Provide the [X, Y] coordinate of the cell's center where the given text is located.  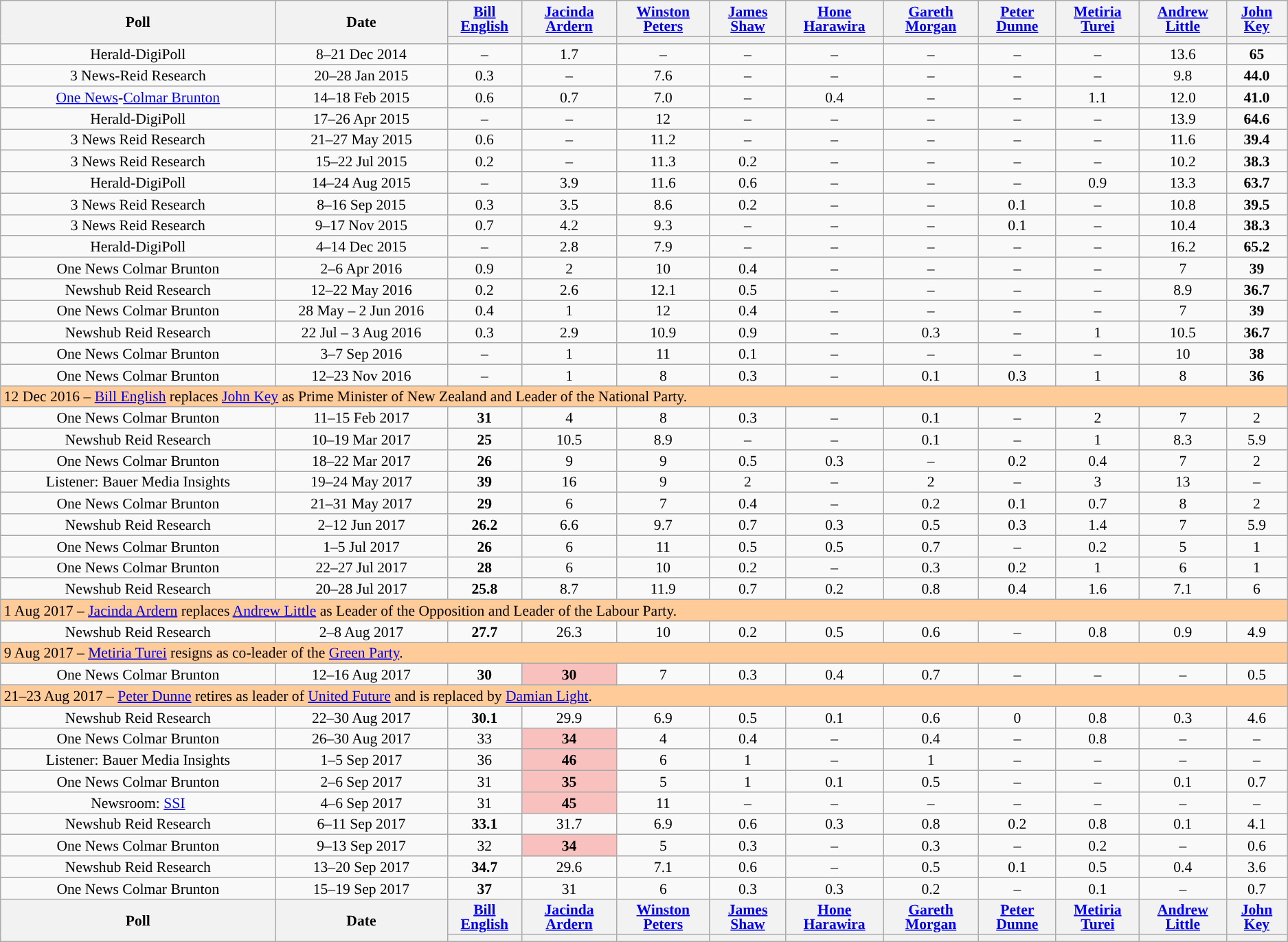
29 [485, 503]
4.6 [1256, 717]
16 [569, 482]
Newsroom: SSI [138, 803]
2–6 Apr 2016 [361, 268]
2–12 Jun 2017 [361, 525]
13.6 [1183, 54]
3–7 Sep 2016 [361, 353]
8–16 Sep 2015 [361, 203]
21–23 Aug 2017 – Peter Dunne retires as leader of United Future and is replaced by Damian Light. [644, 695]
25.8 [485, 590]
20–28 Jul 2017 [361, 590]
1 Aug 2017 – Jacinda Ardern replaces Andrew Little as Leader of the Opposition and Leader of the Labour Party. [644, 610]
3 News-Reid Research [138, 76]
26.2 [485, 525]
9–13 Sep 2017 [361, 845]
8.7 [569, 590]
13 [1183, 482]
33 [485, 738]
65 [1256, 54]
12–22 May 2016 [361, 290]
25 [485, 440]
65.2 [1256, 247]
38 [1256, 353]
19–24 May 2017 [361, 482]
3 [1098, 482]
1–5 Jul 2017 [361, 546]
28 [485, 568]
33.1 [485, 825]
46 [569, 760]
0 [1017, 717]
1–5 Sep 2017 [361, 760]
2.8 [569, 247]
1.7 [569, 54]
7.0 [663, 98]
9 Aug 2017 – Metiria Turei resigns as co-leader of the Green Party. [644, 653]
1.1 [1098, 98]
10–19 Mar 2017 [361, 440]
12 Dec 2016 – Bill English replaces John Key as Prime Minister of New Zealand and Leader of the National Party. [644, 396]
12.0 [1183, 98]
15–19 Sep 2017 [361, 888]
35 [569, 782]
30.1 [485, 717]
16.2 [1183, 247]
8–21 Dec 2014 [361, 54]
18–22 Mar 2017 [361, 460]
63.7 [1256, 183]
10.4 [1183, 225]
10.9 [663, 333]
31.7 [569, 825]
11.3 [663, 161]
9–17 Nov 2015 [361, 225]
8.6 [663, 203]
41.0 [1256, 98]
39.4 [1256, 140]
64.6 [1256, 118]
20–28 Jan 2015 [361, 76]
2–8 Aug 2017 [361, 632]
6.6 [569, 525]
4.2 [569, 225]
44.0 [1256, 76]
22–27 Jul 2017 [361, 568]
13.9 [1183, 118]
12–23 Nov 2016 [361, 375]
6–11 Sep 2017 [361, 825]
1.6 [1098, 590]
27.7 [485, 632]
2–6 Sep 2017 [361, 782]
10.8 [1183, 203]
3.9 [569, 183]
4–6 Sep 2017 [361, 803]
28 May – 2 Jun 2016 [361, 311]
14–24 Aug 2015 [361, 183]
12.1 [663, 290]
17–26 Apr 2015 [361, 118]
22–30 Aug 2017 [361, 717]
7.9 [663, 247]
26–30 Aug 2017 [361, 738]
29.9 [569, 717]
22 Jul – 3 Aug 2016 [361, 333]
21–27 May 2015 [361, 140]
11–15 Feb 2017 [361, 418]
34.7 [485, 867]
7.6 [663, 76]
26.3 [569, 632]
4–14 Dec 2015 [361, 247]
1.4 [1098, 525]
29.6 [569, 867]
21–31 May 2017 [361, 503]
4.9 [1256, 632]
One News-Colmar Brunton [138, 98]
9.8 [1183, 76]
11.2 [663, 140]
13–20 Sep 2017 [361, 867]
12–16 Aug 2017 [361, 675]
11.9 [663, 590]
45 [569, 803]
37 [485, 888]
13.3 [1183, 183]
2.6 [569, 290]
9.7 [663, 525]
39.5 [1256, 203]
3.5 [569, 203]
8.3 [1183, 440]
14–18 Feb 2015 [361, 98]
32 [485, 845]
15–22 Jul 2015 [361, 161]
10.2 [1183, 161]
2.9 [569, 333]
3.6 [1256, 867]
9.3 [663, 225]
4.1 [1256, 825]
